Locate the cell with the specified text and output its [x, y] center coordinate. 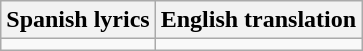
English translation [258, 20]
Spanish lyrics [78, 20]
